Find where the given text appears and provide that cell's center as (x, y) coordinate. 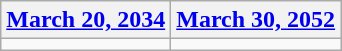
March 20, 2034 (86, 20)
March 30, 2052 (256, 20)
